Return the [X, Y] coordinate for the center point of the cell that contains the specified text.  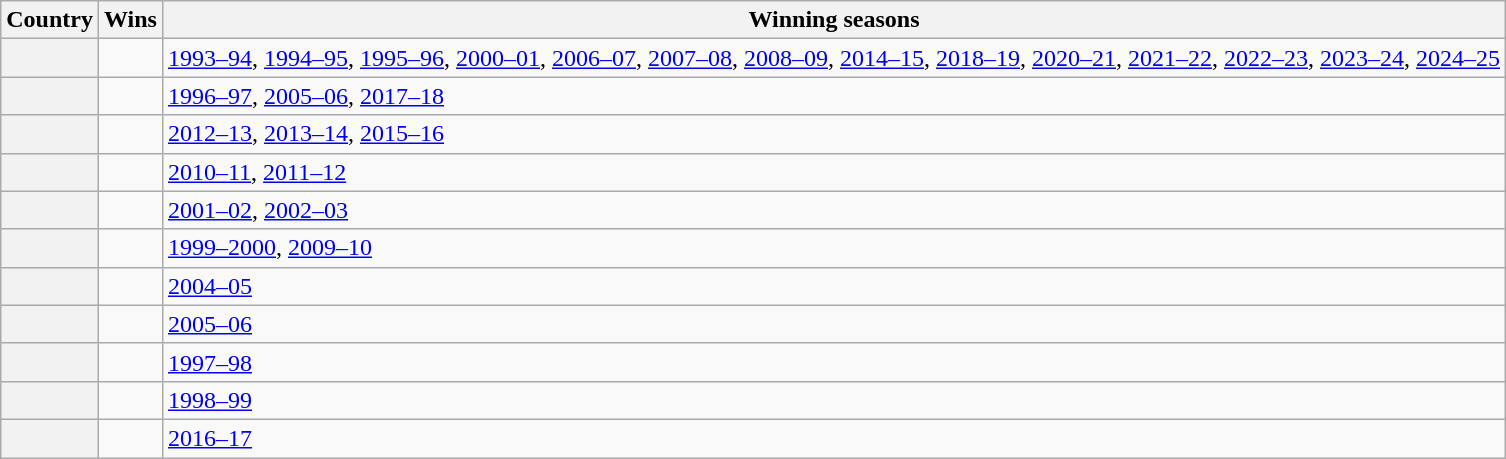
2010–11, 2011–12 [834, 172]
1999–2000, 2009–10 [834, 248]
2016–17 [834, 438]
2012–13, 2013–14, 2015–16 [834, 134]
2005–06 [834, 324]
1996–97, 2005–06, 2017–18 [834, 96]
Winning seasons [834, 20]
2001–02, 2002–03 [834, 210]
Country [50, 20]
1997–98 [834, 362]
Wins [130, 20]
2004–05 [834, 286]
1993–94, 1994–95, 1995–96, 2000–01, 2006–07, 2007–08, 2008–09, 2014–15, 2018–19, 2020–21, 2021–22, 2022–23, 2023–24, 2024–25 [834, 58]
1998–99 [834, 400]
